Extract the (x, y) coordinate from the center of the cell holding the provided text.  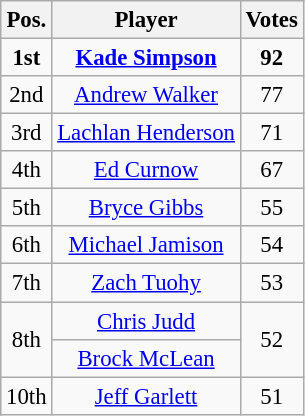
Zach Tuohy (146, 283)
4th (26, 170)
7th (26, 283)
Jeff Garlett (146, 396)
Ed Curnow (146, 170)
92 (272, 58)
Brock McLean (146, 358)
Pos. (26, 20)
Chris Judd (146, 321)
53 (272, 283)
Kade Simpson (146, 58)
54 (272, 245)
Bryce Gibbs (146, 208)
Michael Jamison (146, 245)
2nd (26, 95)
51 (272, 396)
Lachlan Henderson (146, 133)
5th (26, 208)
67 (272, 170)
77 (272, 95)
71 (272, 133)
10th (26, 396)
1st (26, 58)
55 (272, 208)
Votes (272, 20)
Player (146, 20)
Andrew Walker (146, 95)
8th (26, 340)
6th (26, 245)
3rd (26, 133)
52 (272, 340)
